Detect which cell encompasses the target text, then output its (x, y) center coordinate. 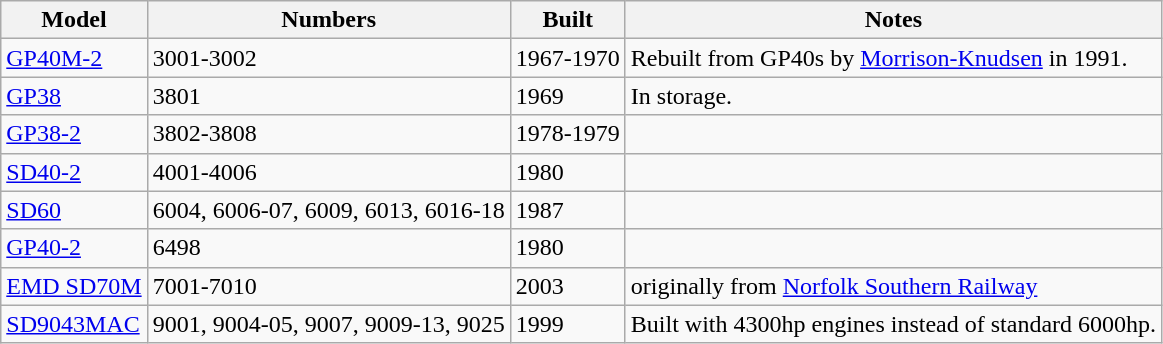
SD9043MAC (74, 324)
7001-7010 (328, 286)
3001-3002 (328, 58)
Notes (893, 20)
Rebuilt from GP40s by Morrison-Knudsen in 1991. (893, 58)
1967-1970 (568, 58)
Model (74, 20)
GP40M-2 (74, 58)
Numbers (328, 20)
SD60 (74, 210)
GP40-2 (74, 248)
EMD SD70M (74, 286)
SD40-2 (74, 172)
GP38 (74, 96)
2003 (568, 286)
4001-4006 (328, 172)
3801 (328, 96)
In storage. (893, 96)
1987 (568, 210)
GP38-2 (74, 134)
Built (568, 20)
9001, 9004-05, 9007, 9009-13, 9025 (328, 324)
6498 (328, 248)
originally from Norfolk Southern Railway (893, 286)
1999 (568, 324)
Built with 4300hp engines instead of standard 6000hp. (893, 324)
1978-1979 (568, 134)
3802-3808 (328, 134)
6004, 6006-07, 6009, 6013, 6016-18 (328, 210)
1969 (568, 96)
